Search for the cell housing the specified text and yield its (x, y) center coordinate. 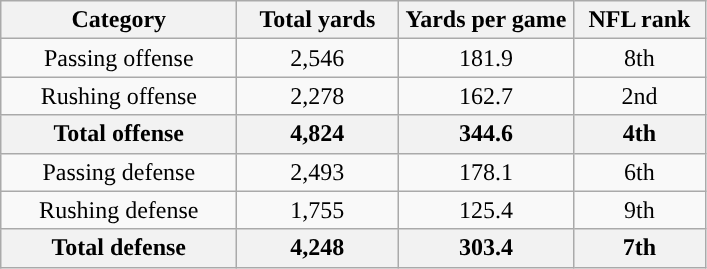
4th (640, 134)
4,824 (318, 134)
Passing defense (119, 172)
1,755 (318, 210)
8th (640, 58)
2,493 (318, 172)
162.7 (486, 96)
Passing offense (119, 58)
Rushing defense (119, 210)
303.4 (486, 248)
Total yards (318, 20)
2,278 (318, 96)
9th (640, 210)
2,546 (318, 58)
125.4 (486, 210)
Total defense (119, 248)
4,248 (318, 248)
344.6 (486, 134)
7th (640, 248)
178.1 (486, 172)
Total offense (119, 134)
Rushing offense (119, 96)
NFL rank (640, 20)
Category (119, 20)
2nd (640, 96)
Yards per game (486, 20)
181.9 (486, 58)
6th (640, 172)
